From the cell containing the given text, extract its center point as [X, Y] coordinate. 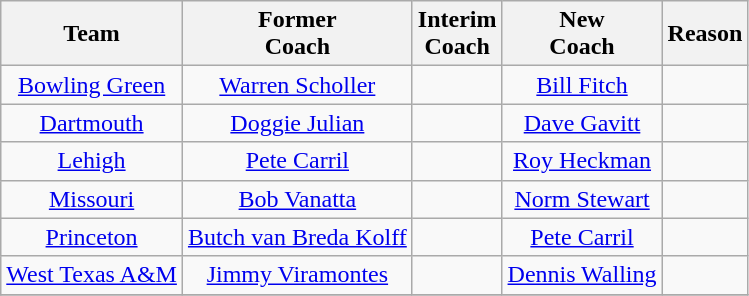
Dennis Walling [582, 275]
InterimCoach [457, 34]
Butch van Breda Kolff [297, 237]
FormerCoach [297, 34]
Lehigh [92, 161]
Missouri [92, 199]
Dave Gavitt [582, 123]
West Texas A&M [92, 275]
Dartmouth [92, 123]
Bill Fitch [582, 85]
Roy Heckman [582, 161]
Norm Stewart [582, 199]
Warren Scholler [297, 85]
Reason [705, 34]
Team [92, 34]
Bowling Green [92, 85]
Doggie Julian [297, 123]
Princeton [92, 237]
Jimmy Viramontes [297, 275]
Bob Vanatta [297, 199]
NewCoach [582, 34]
